Identify which cell holds the provided text, then report its (x, y) central coordinate. 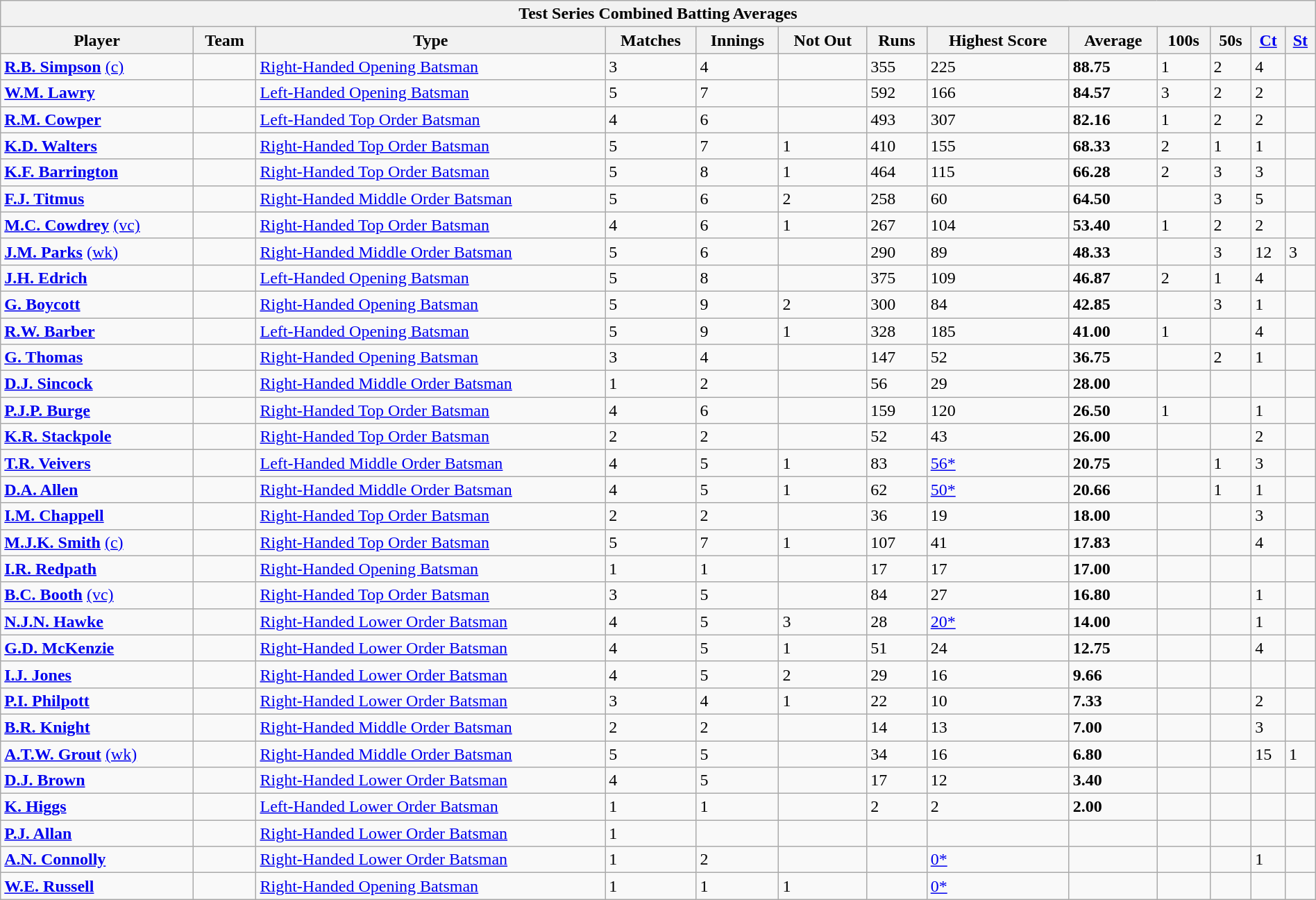
42.85 (1113, 304)
36 (897, 516)
185 (998, 331)
56* (998, 463)
41.00 (1113, 331)
Player (97, 40)
166 (998, 93)
9.66 (1113, 674)
D.J. Brown (97, 781)
K.R. Stackpole (97, 437)
592 (897, 93)
16.80 (1113, 595)
50* (998, 490)
Highest Score (998, 40)
A.N. Connolly (97, 860)
120 (998, 410)
36.75 (1113, 358)
410 (897, 146)
Matches (651, 40)
20.66 (1113, 490)
J.H. Edrich (97, 278)
St (1301, 40)
50s (1231, 40)
K. Higgs (97, 807)
53.40 (1113, 225)
M.C. Cowdrey (vc) (97, 225)
13 (998, 727)
Left-Handed Middle Order Batsman (430, 463)
B.R. Knight (97, 727)
34 (897, 753)
Not Out (823, 40)
Team (225, 40)
P.J. Allan (97, 833)
100s (1183, 40)
12.75 (1113, 648)
89 (998, 251)
104 (998, 225)
D.A. Allen (97, 490)
83 (897, 463)
20.75 (1113, 463)
147 (897, 358)
P.I. Philpott (97, 701)
10 (998, 701)
493 (897, 119)
W.M. Lawry (97, 93)
68.33 (1113, 146)
375 (897, 278)
Left-Handed Lower Order Batsman (430, 807)
K.D. Walters (97, 146)
W.E. Russell (97, 886)
355 (897, 67)
19 (998, 516)
Left-Handed Top Order Batsman (430, 119)
Average (1113, 40)
15 (1269, 753)
56 (897, 384)
43 (998, 437)
Type (430, 40)
307 (998, 119)
109 (998, 278)
17.83 (1113, 542)
64.50 (1113, 199)
7.33 (1113, 701)
R.B. Simpson (c) (97, 67)
F.J. Titmus (97, 199)
J.M. Parks (wk) (97, 251)
18.00 (1113, 516)
14.00 (1113, 622)
300 (897, 304)
28.00 (1113, 384)
I.M. Chappell (97, 516)
48.33 (1113, 251)
60 (998, 199)
28 (897, 622)
I.J. Jones (97, 674)
225 (998, 67)
27 (998, 595)
46.87 (1113, 278)
G. Thomas (97, 358)
20* (998, 622)
A.T.W. Grout (wk) (97, 753)
I.R. Redpath (97, 569)
107 (897, 542)
26.00 (1113, 437)
2.00 (1113, 807)
258 (897, 199)
14 (897, 727)
R.M. Cowper (97, 119)
159 (897, 410)
17.00 (1113, 569)
267 (897, 225)
464 (897, 172)
D.J. Sincock (97, 384)
41 (998, 542)
Test Series Combined Batting Averages (658, 14)
G. Boycott (97, 304)
G.D. McKenzie (97, 648)
6.80 (1113, 753)
88.75 (1113, 67)
7.00 (1113, 727)
26.50 (1113, 410)
N.J.N. Hawke (97, 622)
82.16 (1113, 119)
Innings (737, 40)
115 (998, 172)
Runs (897, 40)
P.J.P. Burge (97, 410)
84.57 (1113, 93)
22 (897, 701)
3.40 (1113, 781)
Ct (1269, 40)
155 (998, 146)
66.28 (1113, 172)
M.J.K. Smith (c) (97, 542)
R.W. Barber (97, 331)
K.F. Barrington (97, 172)
B.C. Booth (vc) (97, 595)
T.R. Veivers (97, 463)
290 (897, 251)
24 (998, 648)
328 (897, 331)
51 (897, 648)
62 (897, 490)
